Scan for the cell matching the given text and deliver its [X, Y] coordinate at center. 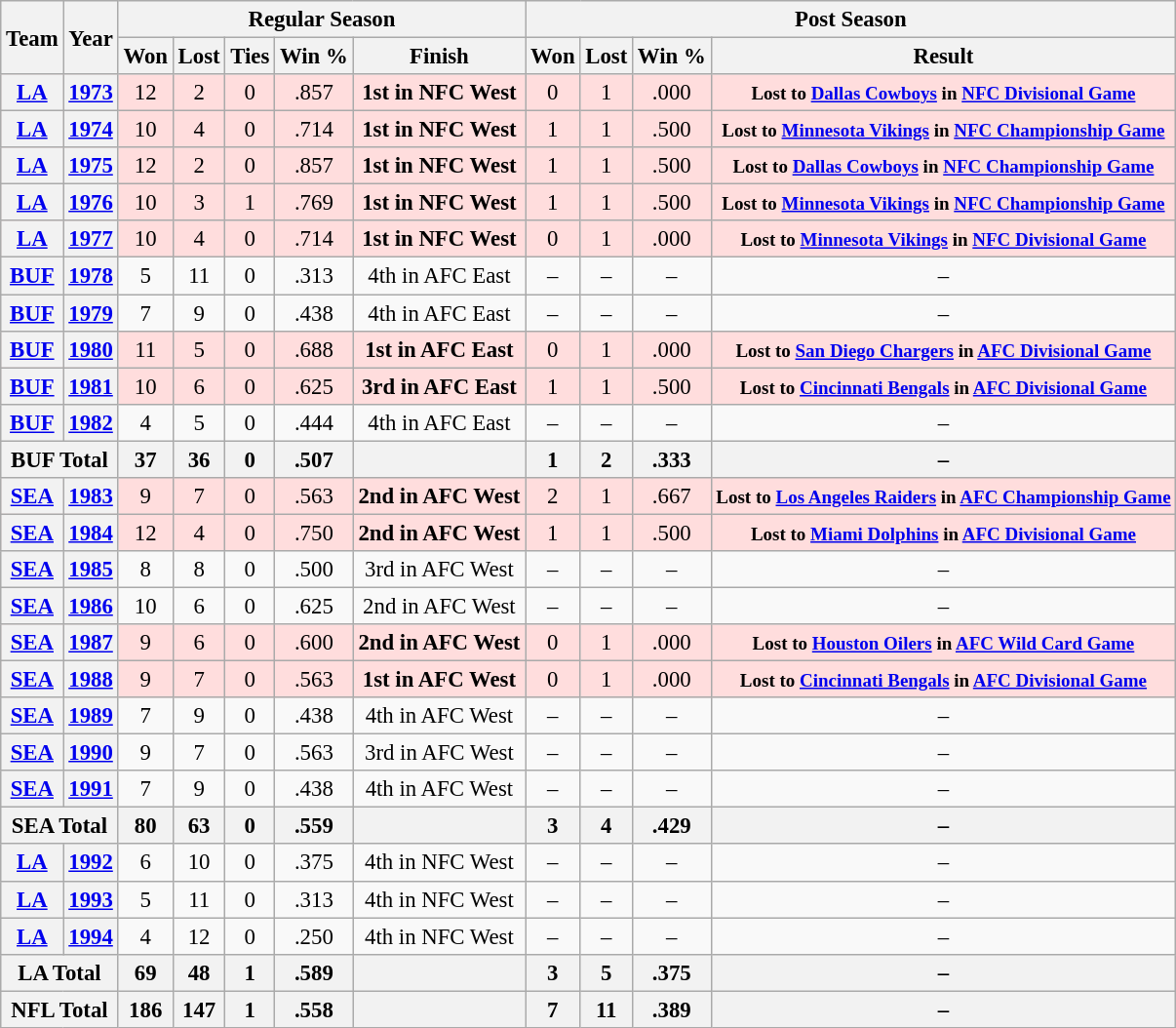
1986 [91, 606]
Lost to San Diego Chargers in AFC Divisional Game [944, 349]
.333 [672, 459]
Lost to Houston Oilers in AFC Wild Card Game [944, 643]
Lost to Miami Dolphins in AFC Divisional Game [944, 533]
LA Total [59, 972]
1990 [91, 753]
Result [944, 57]
1979 [91, 313]
1989 [91, 716]
Post Season [850, 20]
SEA Total [59, 826]
1st in AFC West [439, 680]
1985 [91, 570]
36 [199, 459]
3rd in AFC East [439, 386]
1994 [91, 936]
1981 [91, 386]
1993 [91, 899]
Lost to Los Angeles Raiders in AFC Championship Game [944, 496]
1982 [91, 422]
1976 [91, 203]
1988 [91, 680]
147 [199, 1009]
.507 [314, 459]
1992 [91, 863]
BUF Total [59, 459]
Team [32, 37]
Lost to Minnesota Vikings in NFC Divisional Game [944, 239]
1977 [91, 239]
80 [145, 826]
63 [199, 826]
1987 [91, 643]
.688 [314, 349]
1983 [91, 496]
.250 [314, 936]
Year [91, 37]
Ties [250, 57]
.444 [314, 422]
Finish [439, 57]
1974 [91, 130]
1991 [91, 789]
.429 [672, 826]
Regular Season [322, 20]
.600 [314, 643]
.589 [314, 972]
1st in AFC East [439, 349]
.389 [672, 1009]
186 [145, 1009]
69 [145, 972]
.769 [314, 203]
.558 [314, 1009]
37 [145, 459]
.750 [314, 533]
.667 [672, 496]
1978 [91, 276]
48 [199, 972]
1975 [91, 166]
1980 [91, 349]
.559 [314, 826]
Lost to Dallas Cowboys in NFC Divisional Game [944, 93]
NFL Total [59, 1009]
1973 [91, 93]
Lost to Dallas Cowboys in NFC Championship Game [944, 166]
1984 [91, 533]
